Provide the [x, y] coordinate of the cell's center where the given text is located.  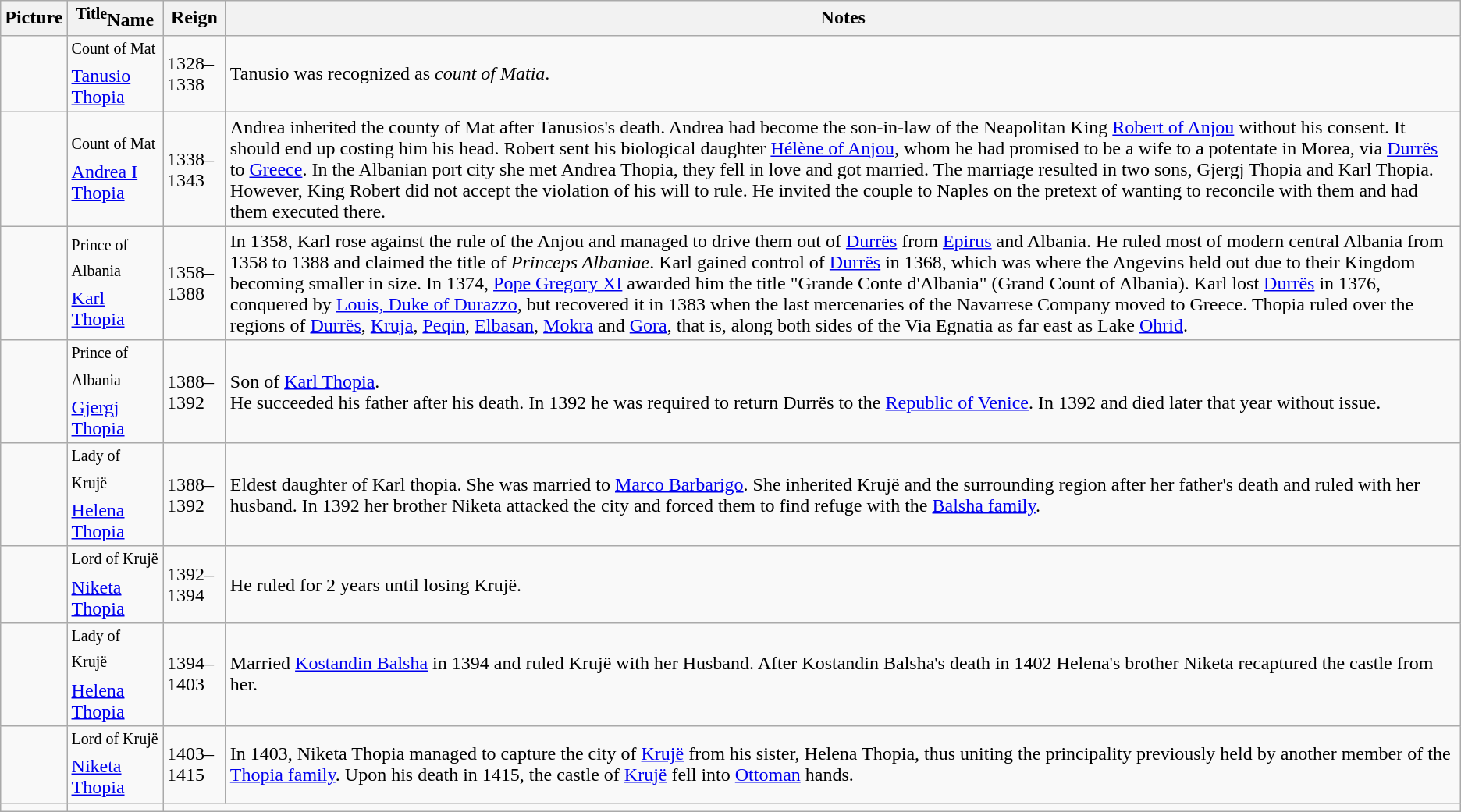
1338–1343 [195, 169]
Prince of AlbaniaKarl Thopia [116, 283]
Tanusio was recognized as count of Matia. [843, 73]
Count of MatTanusio Thopia [116, 73]
Count of MatAndrea I Thopia [116, 169]
1392–1394 [195, 585]
Prince of AlbaniaGjergj Thopia [116, 392]
He ruled for 2 years until losing Krujë. [843, 585]
TitleName [116, 19]
Lady of KrujëHelena Thopia [116, 675]
1403–1415 [195, 764]
Lady of Krujë Helena Thopia [116, 495]
Reign [195, 19]
1394–1403 [195, 675]
Picture [34, 19]
Notes [843, 19]
1328–1338 [195, 73]
1358–1388 [195, 283]
